From the cell containing the given text, extract its center point as [X, Y] coordinate. 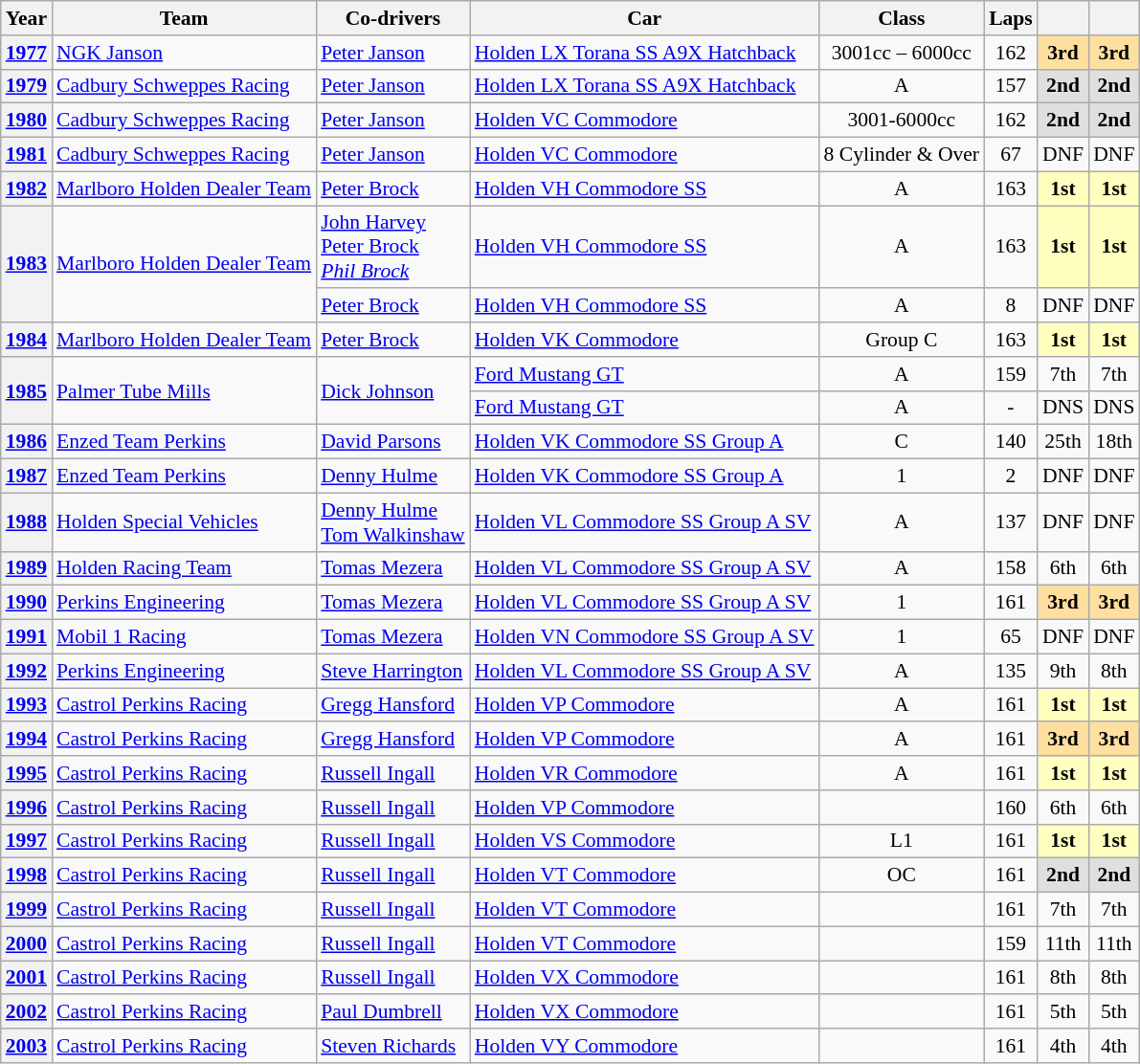
1992 [27, 671]
1983 [27, 264]
8 Cylinder & Over [902, 155]
2002 [27, 1012]
137 [1011, 522]
Holden VR Commodore [645, 773]
1980 [27, 121]
Steven Richards [392, 1046]
157 [1011, 86]
3001-6000cc [902, 121]
1994 [27, 740]
160 [1011, 808]
NGK Janson [184, 53]
Denny Hulme [392, 477]
1999 [27, 910]
1987 [27, 477]
25th [1062, 442]
1989 [27, 568]
Mobil 1 Racing [184, 637]
1991 [27, 637]
Laps [1011, 18]
1997 [27, 841]
1993 [27, 705]
Denny Hulme Tom Walkinshaw [392, 522]
Holden VN Commodore SS Group A SV [645, 637]
1981 [27, 155]
2001 [27, 978]
1977 [27, 53]
9th [1062, 671]
Palmer Tube Mills [184, 390]
Holden Racing Team [184, 568]
L1 [902, 841]
1985 [27, 390]
C [902, 442]
Dick Johnson [392, 390]
Group C [902, 340]
Holden VK Commodore [645, 340]
- [1011, 408]
Car [645, 18]
1990 [27, 603]
OC [902, 876]
Holden VY Commodore [645, 1046]
158 [1011, 568]
2 [1011, 477]
1984 [27, 340]
Class [902, 18]
1995 [27, 773]
2003 [27, 1046]
Year [27, 18]
Paul Dumbrell [392, 1012]
1998 [27, 876]
65 [1011, 637]
John Harvey Peter Brock Phil Brock [392, 247]
1988 [27, 522]
1986 [27, 442]
Steve Harrington [392, 671]
67 [1011, 155]
18th [1114, 442]
Holden VS Commodore [645, 841]
1982 [27, 188]
140 [1011, 442]
Team [184, 18]
Co-drivers [392, 18]
1996 [27, 808]
David Parsons [392, 442]
Holden Special Vehicles [184, 522]
8 [1011, 306]
135 [1011, 671]
1979 [27, 86]
2000 [27, 943]
3001cc – 6000cc [902, 53]
